From the cell containing the given text, extract its center point as [X, Y] coordinate. 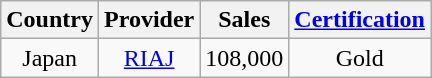
108,000 [244, 58]
Country [50, 20]
Certification [360, 20]
Provider [148, 20]
RIAJ [148, 58]
Sales [244, 20]
Japan [50, 58]
Gold [360, 58]
